Capture the cell that displays the provided text and extract its (x, y) central coordinate. 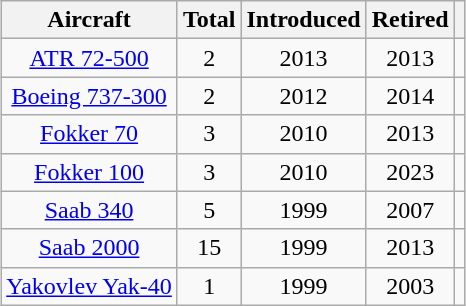
2023 (410, 172)
Saab 2000 (90, 248)
ATR 72-500 (90, 58)
Retired (410, 20)
15 (209, 248)
Boeing 737-300 (90, 96)
5 (209, 210)
Yakovlev Yak-40 (90, 286)
Fokker 70 (90, 134)
1 (209, 286)
2012 (304, 96)
Introduced (304, 20)
2014 (410, 96)
Fokker 100 (90, 172)
2003 (410, 286)
Aircraft (90, 20)
Saab 340 (90, 210)
2007 (410, 210)
Total (209, 20)
